Pinpoint the cell where the given text exists, returning its (x, y) midpoint coordinate. 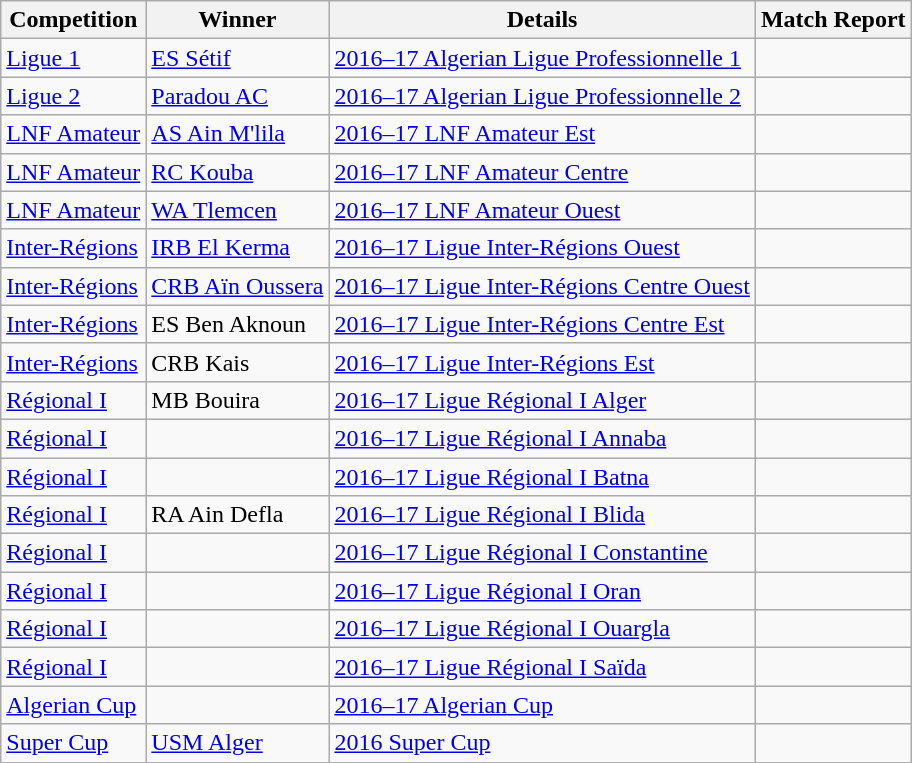
Algerian Cup (74, 705)
2016–17 Ligue Régional I Ouargla (542, 629)
2016–17 Ligue Régional I Constantine (542, 553)
2016–17 Ligue Régional I Saïda (542, 667)
ES Ben Aknoun (238, 324)
2016–17 LNF Amateur Ouest (542, 210)
2016–17 Ligue Régional I Annaba (542, 438)
2016–17 Ligue Régional I Alger (542, 400)
WA Tlemcen (238, 210)
MB Bouira (238, 400)
2016–17 Ligue Inter-Régions Centre Est (542, 324)
2016–17 Algerian Ligue Professionnelle 2 (542, 96)
Paradou AC (238, 96)
Ligue 2 (74, 96)
2016–17 Ligue Inter-Régions Centre Ouest (542, 286)
2016–17 Ligue Régional I Batna (542, 477)
USM Alger (238, 743)
RA Ain Defla (238, 515)
2016–17 Algerian Ligue Professionnelle 1 (542, 58)
Match Report (833, 20)
2016–17 Ligue Inter-Régions Ouest (542, 248)
2016–17 LNF Amateur Est (542, 134)
RC Kouba (238, 172)
2016–17 Ligue Régional I Blida (542, 515)
AS Ain M'lila (238, 134)
Super Cup (74, 743)
Competition (74, 20)
2016–17 Algerian Cup (542, 705)
CRB Aïn Oussera (238, 286)
CRB Kais (238, 362)
2016–17 LNF Amateur Centre (542, 172)
Details (542, 20)
2016 Super Cup (542, 743)
ES Sétif (238, 58)
2016–17 Ligue Inter-Régions Est (542, 362)
IRB El Kerma (238, 248)
Winner (238, 20)
Ligue 1 (74, 58)
2016–17 Ligue Régional I Oran (542, 591)
